Search for the cell housing the specified text and yield its [x, y] center coordinate. 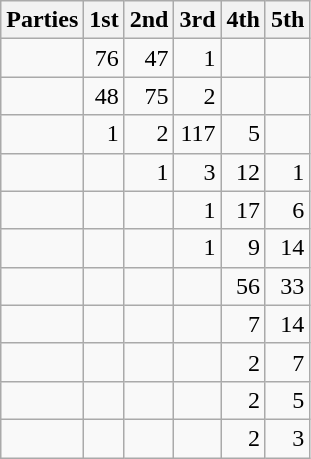
2nd [149, 20]
12 [243, 172]
117 [198, 134]
48 [104, 96]
5th [287, 20]
75 [149, 96]
76 [104, 58]
9 [243, 248]
56 [243, 286]
1st [104, 20]
3rd [198, 20]
33 [287, 286]
4th [243, 20]
Parties [42, 20]
47 [149, 58]
17 [243, 210]
6 [287, 210]
